Capture the cell that displays the provided text and extract its (x, y) central coordinate. 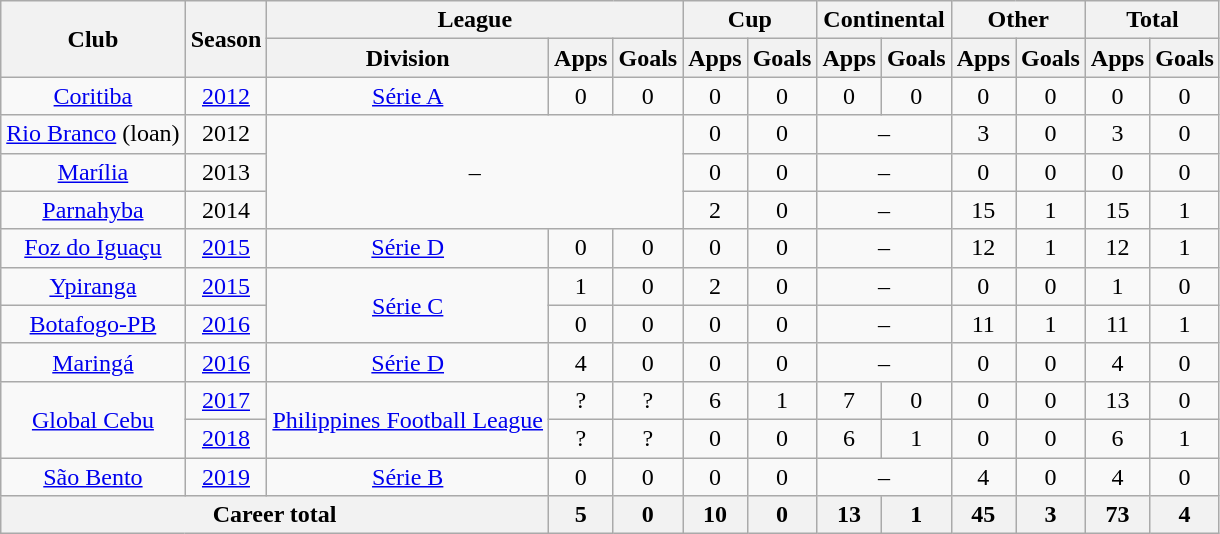
2014 (226, 210)
Philippines Football League (408, 419)
Maringá (93, 362)
45 (983, 515)
Série C (408, 305)
Série B (408, 477)
Global Cebu (93, 419)
7 (849, 400)
Other (1018, 20)
2019 (226, 477)
Botafogo-PB (93, 324)
São Bento (93, 477)
2017 (226, 400)
Rio Branco (loan) (93, 134)
Season (226, 39)
5 (581, 515)
Total (1152, 20)
Division (408, 58)
Continental (884, 20)
Foz do Iguaçu (93, 248)
Career total (275, 515)
Marília (93, 172)
2013 (226, 172)
Club (93, 39)
Parnahyba (93, 210)
2018 (226, 438)
Cup (750, 20)
Série A (408, 96)
10 (715, 515)
Coritiba (93, 96)
73 (1117, 515)
Ypiranga (93, 286)
League (475, 20)
